For the text-containing cell, return its midpoint in (x, y) coordinate format. 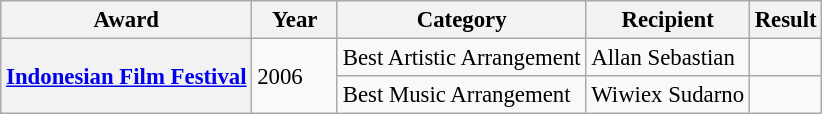
Allan Sebastian (668, 58)
Recipient (668, 20)
Year (295, 20)
Category (461, 20)
Award (126, 20)
Wiwiex Sudarno (668, 95)
Best Music Arrangement (461, 95)
Result (786, 20)
Best Artistic Arrangement (461, 58)
Indonesian Film Festival (126, 76)
2006 (295, 76)
